Search for the cell housing the specified text and yield its (x, y) center coordinate. 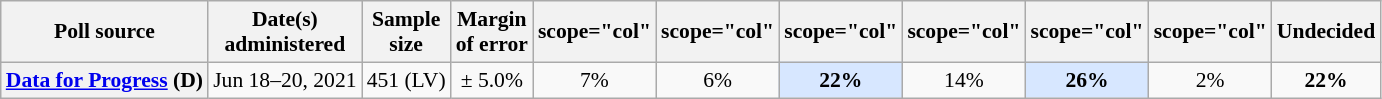
Samplesize (406, 32)
14% (964, 80)
Data for Progress (D) (104, 80)
Poll source (104, 32)
6% (718, 80)
± 5.0% (492, 80)
Jun 18–20, 2021 (284, 80)
7% (594, 80)
Undecided (1326, 32)
26% (1086, 80)
2% (1210, 80)
Marginof error (492, 32)
Date(s)administered (284, 32)
451 (LV) (406, 80)
